Determine the (X, Y) coordinate at the center of the cell enclosing the given text.  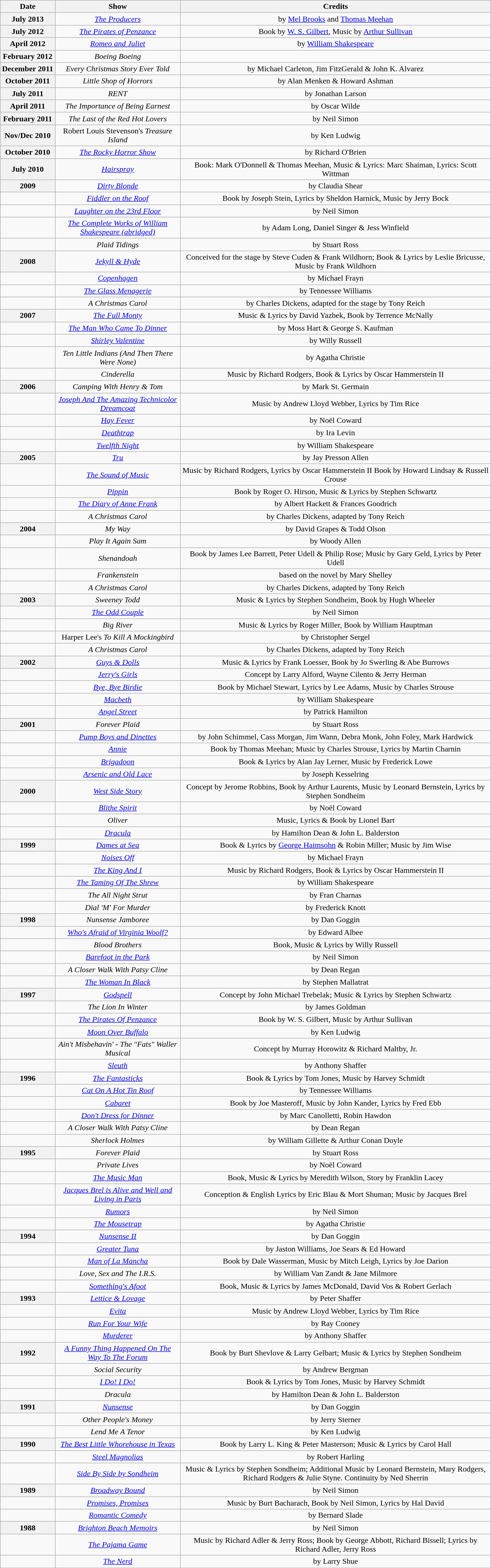
Music by Richard Adler & Jerry Ross; Book by George Abbott, Richard Bissell; Lyrics by Richard Adler, Jerry Ross (336, 1545)
Copenhagen (118, 278)
Dirty Blonde (118, 186)
April 2011 (27, 106)
Ten Little Indians (And Then There Were None) (118, 357)
Blood Brothers (118, 945)
Steel Magnolias (118, 1457)
Lettice & Lovage (118, 1299)
Concept by Murray Horowitz & Richard Maltby, Jr. (336, 1049)
by Robert Harling (336, 1457)
Godspell (118, 994)
A Funny Thing Happened On The Way To The Forum (118, 1353)
by William Gillette & Arthur Conan Doyle (336, 1140)
The Mousetrap (118, 1224)
Music by Burt Bacharach, Book by Neil Simon, Lyrics by Hal David (336, 1503)
Evita (118, 1311)
Date (27, 7)
Guys & Dolls (118, 662)
My Way (118, 529)
The Lion In Winter (118, 1007)
by Ira Levin (336, 433)
by Charles Dickens, adapted for the stage by Tony Reich (336, 303)
by Mel Brooks and Thomas Meehan (336, 19)
Side By Side by Sondheim (118, 1473)
Laughter on the 23rd Floor (118, 211)
by Fran Charnas (336, 895)
Conception & English Lyrics by Eric Blau & Mort Shuman; Music by Jacques Brel (336, 1194)
Angel Street (118, 712)
July 2013 (27, 19)
The Glass Menagerie (118, 291)
Book by James Lee Barrett, Peter Udell & Philip Rose; Music by Gary Geld, Lyrics by Peter Udell (336, 558)
by Albert Hackett & Frances Goodrich (336, 504)
2004 (27, 529)
by Jaston Williams, Joe Sears & Ed Howard (336, 1249)
1988 (27, 1528)
2000 (27, 791)
by Stephen Mallatrat (336, 982)
2008 (27, 262)
Barefoot in the Park (118, 957)
The Complete Works of William Shakespeare (abridged) (118, 228)
Play It Again Sam (118, 541)
I Do! I Do! (118, 1382)
Twelfth Night (118, 445)
Hay Fever (118, 421)
Rumors (118, 1211)
Pump Boys and Dinettes (118, 737)
The Odd Couple (118, 612)
by Peter Shaffer (336, 1299)
Jerry's Girls (118, 675)
The Last of the Red Hot Lovers (118, 118)
Every Christmas Story Ever Told (118, 69)
Pippin (118, 491)
Something's Afoot (118, 1286)
Music & Lyrics by Stephen Sondheim; Additional Music by Leonard Bernstein, Mary Rodgers, Richard Rodgers & Julie Styne. Continuity by Ned Sherrin (336, 1473)
Dial 'M' For Murder (118, 907)
The Fantasticks (118, 1078)
2001 (27, 724)
The Pirates Of Penzance (118, 1019)
Tru (118, 458)
Concept by Jerome Robbins, Book by Arthur Laurents, Music by Leonard Bernstein, Lyrics by Stephen Sondheim (336, 791)
Music & Lyrics by Stephen Sondheim, Book by Hugh Wheeler (336, 600)
The Woman In Black (118, 982)
by Andrew Bergman (336, 1370)
July 2012 (27, 31)
by Ray Cooney (336, 1323)
Concept by John Michael Trebelak; Music & Lyrics by Stephen Schwartz (336, 994)
1992 (27, 1353)
Concept by Larry Alford, Wayne Cilento & Jerry Herman (336, 675)
Sherlock Holmes (118, 1140)
Private Lives (118, 1165)
by Edward Albee (336, 932)
February 2012 (27, 56)
Big River (118, 625)
The Importance of Being Earnest (118, 106)
Frankenstein (118, 575)
Man of La Mancha (118, 1261)
The Sound of Music (118, 475)
Social Security (118, 1370)
1990 (27, 1444)
Cat On A Hot Tin Roof (118, 1091)
Music & Lyrics by David Yazbek, Book by Terrence McNally (336, 316)
Ain't Misbehavin' - The "Fats" Waller Musical (118, 1049)
Bye, Bye Birdie (118, 687)
1993 (27, 1299)
The Diary of Anne Frank (118, 504)
Deathtrap (118, 433)
Who's Afraid of Virginia Woolf? (118, 932)
Run For Your Wife (118, 1323)
Credits (336, 7)
Conceived for the stage by Steve Cuden & Frank Wildhorn; Book & Lyrics by Leslie Bricusse, Music by Frank Wildhorn (336, 262)
Boeing Boeing (118, 56)
Promises, Promises (118, 1503)
by David Grapes & Todd Olson (336, 529)
West Side Story (118, 791)
The Man Who Came To Dinner (118, 328)
by Alan Menken & Howard Ashman (336, 81)
Music & Lyrics by Frank Loesser, Book by Jo Swerling & Abe Burrows (336, 662)
Jekyll & Hyde (118, 262)
Nunsense Jamboree (118, 920)
by Marc Canolletti, Robin Hawdon (336, 1115)
Book by Thomas Meehan; Music by Charles Strouse, Lyrics by Martin Charnin (336, 749)
Book, Music & Lyrics by Meredith Wilson, Story by Franklin Lacey (336, 1178)
Noises Off (118, 858)
1998 (27, 920)
Shirley Valentine (118, 340)
Greater Tuna (118, 1249)
1995 (27, 1153)
Lend Me A Tenor (118, 1432)
2005 (27, 458)
Book by Michael Stewart, Lyrics by Lee Adams, Music by Charles Strouse (336, 687)
by Adam Long, Daniel Singer & Jess Winfield (336, 228)
Don't Dress for Dinner (118, 1115)
Oliver (118, 820)
by Christopher Sergel (336, 637)
Book, Music & Lyrics by James McDonald, David Vos & Robert Gerlach (336, 1286)
2007 (27, 316)
Harper Lee's To Kill A Mockingbird (118, 637)
Book & Lyrics by Alan Jay Lerner, Music by Frederick Lowe (336, 762)
1991 (27, 1407)
Show (118, 7)
The Music Man (118, 1178)
Book by Roger O. Hirson, Music & Lyrics by Stephen Schwartz (336, 491)
Hairspray (118, 169)
Arsenic and Old Lace (118, 774)
The Nerd (118, 1561)
Moon Over Buffalo (118, 1032)
Romeo and Juliet (118, 44)
The Best Little Whorehouse in Texas (118, 1444)
Fiddler on the Roof (118, 198)
Annie (118, 749)
July 2011 (27, 94)
Robert Louis Stevenson's Treasure Island (118, 135)
Nunsense (118, 1407)
December 2011 (27, 69)
Book & Lyrics by George Haimsohn & Robin Miller; Music by Jim Wise (336, 845)
Love, Sex and The I.R.S. (118, 1274)
by Woody Allen (336, 541)
Dames at Sea (118, 845)
1989 (27, 1490)
2006 (27, 387)
Music, Lyrics & Book by Lionel Bart (336, 820)
The Taming Of The Shrew (118, 883)
The Full Monty (118, 316)
by Larry Shue (336, 1561)
by Frederick Knott (336, 907)
Blithe Spirit (118, 808)
by Bernard Slade (336, 1515)
by Jerry Sterner (336, 1419)
1994 (27, 1236)
The Pirates of Penzance (118, 31)
The Pajama Game (118, 1545)
The All Night Strut (118, 895)
Little Shop of Horrors (118, 81)
Music & Lyrics by Roger Miller, Book by William Hauptman (336, 625)
2003 (27, 600)
by James Goldman (336, 1007)
by Oscar Wilde (336, 106)
by John Schimmel, Cass Morgan, Jim Wann, Debra Monk, John Foley, Mark Hardwick (336, 737)
Book by Joseph Stein, Lyrics by Sheldon Harnick, Music by Jerry Bock (336, 198)
Murderer (118, 1336)
Book by Burt Shevlove & Larry Gelbart; Music & Lyrics by Stephen Sondheim (336, 1353)
by Patrick Hamilton (336, 712)
The King And I (118, 870)
1997 (27, 994)
Nov/Dec 2010 (27, 135)
Book by Larry L. King & Peter Masterson; Music & Lyrics by Carol Hall (336, 1444)
by Moss Hart & George S. Kaufman (336, 328)
Book, Music & Lyrics by Willy Russell (336, 945)
July 2010 (27, 169)
Book by Dale Wasserman, Music by Mitch Leigh, Lyrics by Joe Darion (336, 1261)
Shenandoah (118, 558)
Nunsense II (118, 1236)
2009 (27, 186)
The Rocky Horror Show (118, 152)
RENT (118, 94)
by William Van Zandt & Jane Milmore (336, 1274)
Sleuth (118, 1066)
by Mark St. Germain (336, 387)
October 2011 (27, 81)
Brigadoon (118, 762)
Camping With Henry & Tom (118, 387)
April 2012 (27, 44)
Jacques Brel is Alive and Well and Living in Paris (118, 1194)
1996 (27, 1078)
Book by Joe Masteroff, Music by John Kander, Lyrics by Fred Ebb (336, 1103)
Macbeth (118, 699)
Plaid Tidings (118, 245)
February 2011 (27, 118)
by Jonathan Larson (336, 94)
Cabaret (118, 1103)
Joseph And The Amazing Technicolor Dreamcoat (118, 404)
based on the novel by Mary Shelley (336, 575)
by Jay Presson Allen (336, 458)
Other People's Money (118, 1419)
The Producers (118, 19)
1999 (27, 845)
Brighton Beach Memoirs (118, 1528)
Sweeney Todd (118, 600)
Romantic Comedy (118, 1515)
by Claudia Shear (336, 186)
by Willy Russell (336, 340)
by Joseph Kesselring (336, 774)
Cinderella (118, 374)
by Michael Carleton, Jim FitzGerald & John K. Alvarez (336, 69)
Broadway Bound (118, 1490)
Book: Mark O'Donnell & Thomas Meehan, Music & Lyrics: Marc Shaiman, Lyrics: Scott Wittman (336, 169)
2002 (27, 662)
by Richard O'Brien (336, 152)
October 2010 (27, 152)
Music by Richard Rodgers, Lyrics by Oscar Hammerstein II Book by Howard Lindsay & Russell Crouse (336, 475)
